Determine the [X, Y] coordinate at the center of the cell enclosing the given text.  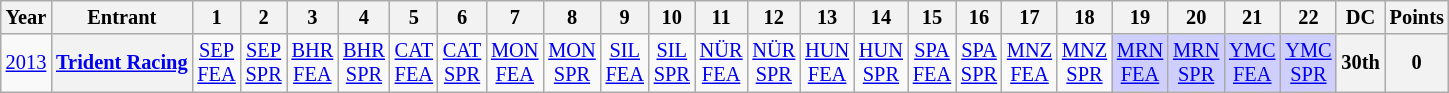
7 [514, 17]
8 [572, 17]
DC [1360, 17]
1 [216, 17]
21 [1252, 17]
22 [1308, 17]
MRNFEA [1140, 63]
14 [881, 17]
MRNSPR [1196, 63]
MONFEA [514, 63]
4 [364, 17]
Points [1417, 17]
10 [672, 17]
2013 [26, 63]
HUNSPR [881, 63]
16 [979, 17]
18 [1084, 17]
11 [722, 17]
YMCFEA [1252, 63]
13 [827, 17]
3 [313, 17]
CATSPR [462, 63]
BHRFEA [313, 63]
MNZFEA [1030, 63]
SPAFEA [932, 63]
5 [414, 17]
30th [1360, 63]
2 [264, 17]
MNZSPR [1084, 63]
0 [1417, 63]
SEPSPR [264, 63]
NÜRFEA [722, 63]
MONSPR [572, 63]
BHRSPR [364, 63]
6 [462, 17]
20 [1196, 17]
SILFEA [625, 63]
NÜRSPR [774, 63]
CATFEA [414, 63]
12 [774, 17]
SEPFEA [216, 63]
19 [1140, 17]
SPASPR [979, 63]
HUNFEA [827, 63]
YMCSPR [1308, 63]
Entrant [122, 17]
15 [932, 17]
Year [26, 17]
SILSPR [672, 63]
9 [625, 17]
17 [1030, 17]
Trident Racing [122, 63]
